Extract the [x, y] coordinate from the center of the cell holding the provided text.  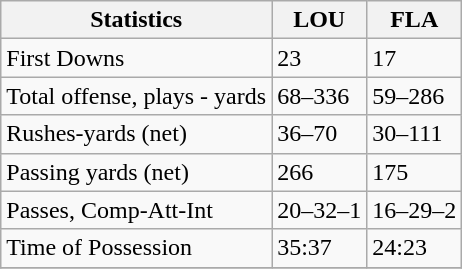
20–32–1 [320, 210]
Time of Possession [136, 248]
17 [414, 58]
Total offense, plays - yards [136, 96]
266 [320, 172]
35:37 [320, 248]
Passes, Comp-Att-Int [136, 210]
24:23 [414, 248]
FLA [414, 20]
23 [320, 58]
36–70 [320, 134]
Rushes-yards (net) [136, 134]
30–111 [414, 134]
68–336 [320, 96]
16–29–2 [414, 210]
Statistics [136, 20]
59–286 [414, 96]
175 [414, 172]
First Downs [136, 58]
Passing yards (net) [136, 172]
LOU [320, 20]
